Capture the cell that displays the provided text and extract its [x, y] central coordinate. 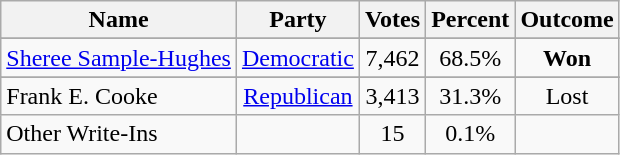
Democratic [298, 58]
15 [392, 134]
68.5% [470, 58]
3,413 [392, 96]
Frank E. Cooke [119, 96]
Name [119, 20]
Other Write-Ins [119, 134]
Lost [567, 96]
Votes [392, 20]
Party [298, 20]
Republican [298, 96]
31.3% [470, 96]
Percent [470, 20]
0.1% [470, 134]
Won [567, 58]
Sheree Sample-Hughes [119, 58]
Outcome [567, 20]
7,462 [392, 58]
